Locate the cell with the specified text and output its (X, Y) center coordinate. 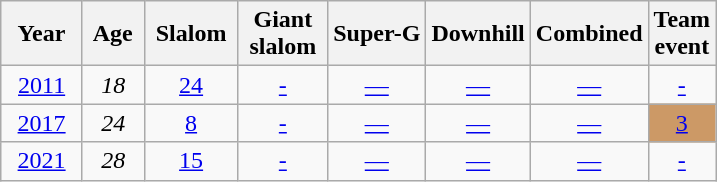
15 (191, 161)
Downhill (478, 34)
Super-G (377, 34)
Giant slalom (283, 34)
18 (113, 85)
Age (113, 34)
2017 (42, 123)
2021 (42, 161)
3 (682, 123)
Teamevent (682, 34)
8 (191, 123)
Year (42, 34)
Slalom (191, 34)
Combined (589, 34)
2011 (42, 85)
28 (113, 161)
